Capture the cell that displays the provided text and extract its [x, y] central coordinate. 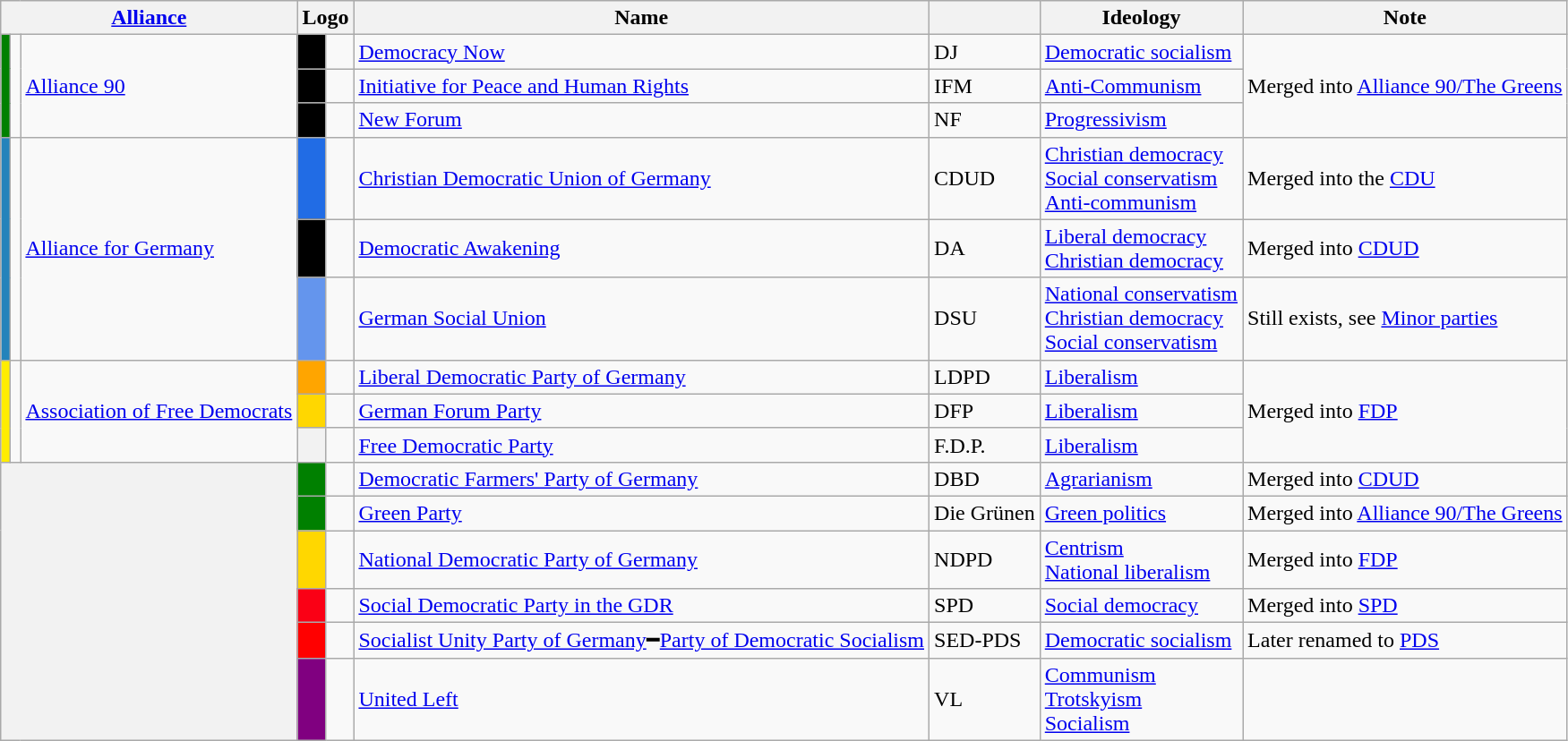
Liberal Democratic Party of Germany [641, 377]
Christian Democratic Union of Germany [641, 178]
Ideology [1141, 18]
Green Party [641, 513]
F.D.P. [985, 445]
DJ [985, 52]
IFM [985, 86]
NF [985, 120]
Initiative for Peace and Human Rights [641, 86]
Alliance [149, 18]
CommunismTrotskyismSocialism [1141, 699]
NDPD [985, 558]
DBD [985, 479]
Christian democracySocial conservatismAnti-communism [1141, 178]
Anti-Communism [1141, 86]
Liberal democracyChristian democracy [1141, 249]
Social Democratic Party in the GDR [641, 606]
German Forum Party [641, 411]
DFP [985, 411]
DA [985, 249]
Alliance 90 [159, 86]
DSU [985, 319]
Social democracy [1141, 606]
Name [641, 18]
LDPD [985, 377]
Still exists, see Minor parties [1406, 319]
New Forum [641, 120]
Note [1406, 18]
National Democratic Party of Germany [641, 558]
Alliance for Germany [159, 249]
Free Democratic Party [641, 445]
VL [985, 699]
German Social Union [641, 319]
Socialist Unity Party of Germany━Party of Democratic Socialism [641, 641]
Democratic Farmers' Party of Germany [641, 479]
Progressivism [1141, 120]
United Left [641, 699]
Later renamed to PDS [1406, 641]
Green politics [1141, 513]
Association of Free Democrats [159, 411]
Logo [326, 18]
Merged into the CDU [1406, 178]
National conservatismChristian democracySocial conservatism [1141, 319]
CDUD [985, 178]
SPD [985, 606]
SED-PDS [985, 641]
Democratic Awakening [641, 249]
CentrismNational liberalism [1141, 558]
Agrarianism [1141, 479]
Die Grünen [985, 513]
Merged into SPD [1406, 606]
Democracy Now [641, 52]
